Capture the cell that displays the provided text and extract its [X, Y] central coordinate. 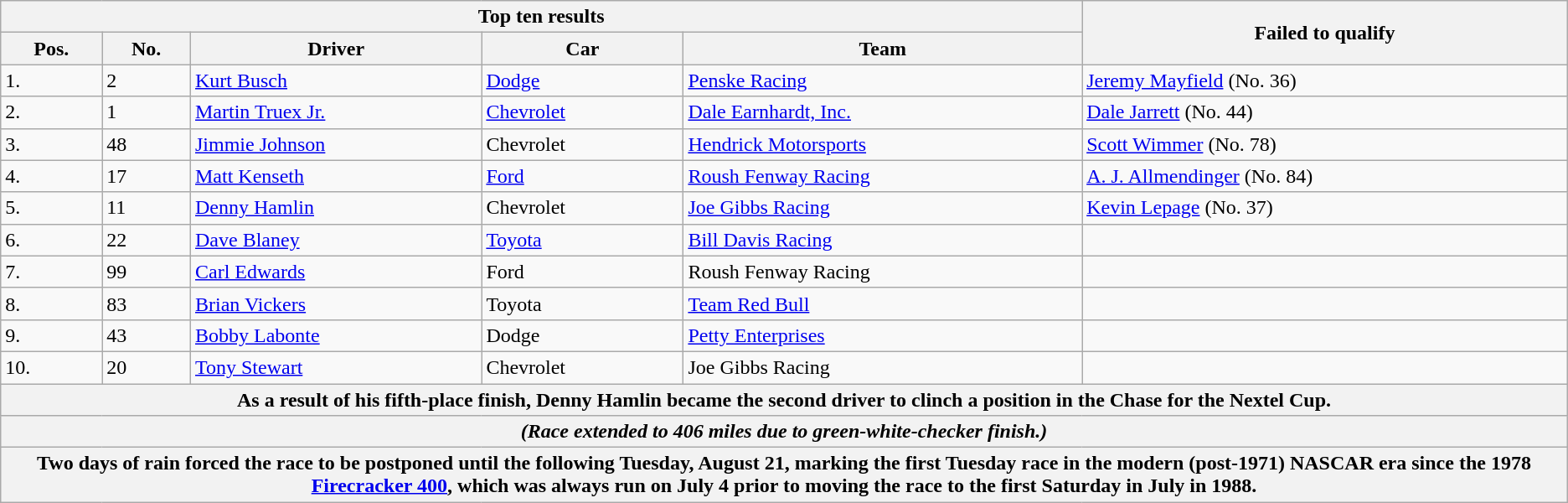
8. [52, 303]
(Race extended to 406 miles due to green-white-checker finish.) [784, 432]
9. [52, 335]
Scott Wimmer (No. 78) [1325, 144]
Driver [335, 49]
Pos. [52, 49]
1 [147, 112]
Jeremy Mayfield (No. 36) [1325, 80]
A. J. Allmendinger (No. 84) [1325, 176]
Dave Blaney [335, 240]
Team Red Bull [883, 303]
Tony Stewart [335, 367]
83 [147, 303]
Hendrick Motorsports [883, 144]
Denny Hamlin [335, 208]
Petty Enterprises [883, 335]
Kevin Lepage (No. 37) [1325, 208]
20 [147, 367]
5. [52, 208]
Top ten results [541, 17]
Brian Vickers [335, 303]
As a result of his fifth-place finish, Denny Hamlin became the second driver to clinch a position in the Chase for the Nextel Cup. [784, 400]
Kurt Busch [335, 80]
Bill Davis Racing [883, 240]
48 [147, 144]
Failed to qualify [1325, 33]
6. [52, 240]
Martin Truex Jr. [335, 112]
43 [147, 335]
Matt Kenseth [335, 176]
Dale Jarrett (No. 44) [1325, 112]
7. [52, 272]
Car [583, 49]
Team [883, 49]
22 [147, 240]
1. [52, 80]
3. [52, 144]
Bobby Labonte [335, 335]
17 [147, 176]
Penske Racing [883, 80]
99 [147, 272]
2 [147, 80]
Dale Earnhardt, Inc. [883, 112]
2. [52, 112]
10. [52, 367]
11 [147, 208]
4. [52, 176]
Jimmie Johnson [335, 144]
Carl Edwards [335, 272]
No. [147, 49]
